Provide the [x, y] coordinate of the cell's center where the given text is located.  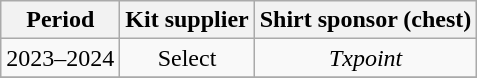
Kit supplier [187, 20]
Txpoint [366, 58]
2023–2024 [60, 58]
Shirt sponsor (chest) [366, 20]
Select [187, 58]
Period [60, 20]
